Capture the cell that displays the provided text and extract its (X, Y) central coordinate. 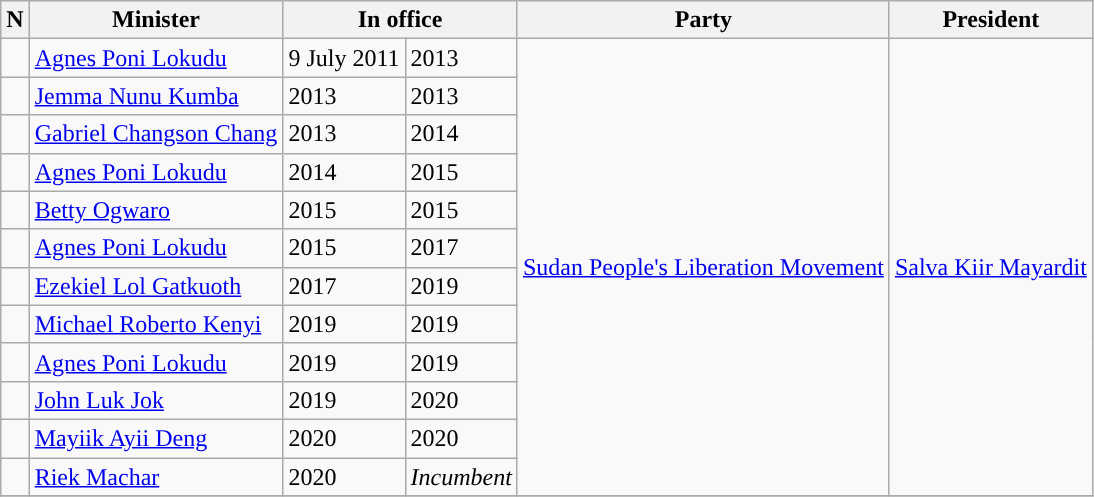
Betty Ogwaro (156, 210)
Gabriel Changson Chang (156, 134)
Jemma Nunu Kumba (156, 96)
Salva Kiir Mayardit (990, 268)
Riek Machar (156, 477)
Sudan People's Liberation Movement (703, 268)
Party (703, 20)
In office (400, 20)
Michael Roberto Kenyi (156, 324)
Incumbent (461, 477)
President (990, 20)
N (15, 20)
John Luk Jok (156, 400)
Ezekiel Lol Gatkuoth (156, 286)
Mayiik Ayii Deng (156, 438)
9 July 2011 (344, 58)
Minister (156, 20)
